Return the (X, Y) coordinate for the center point of the cell that contains the specified text.  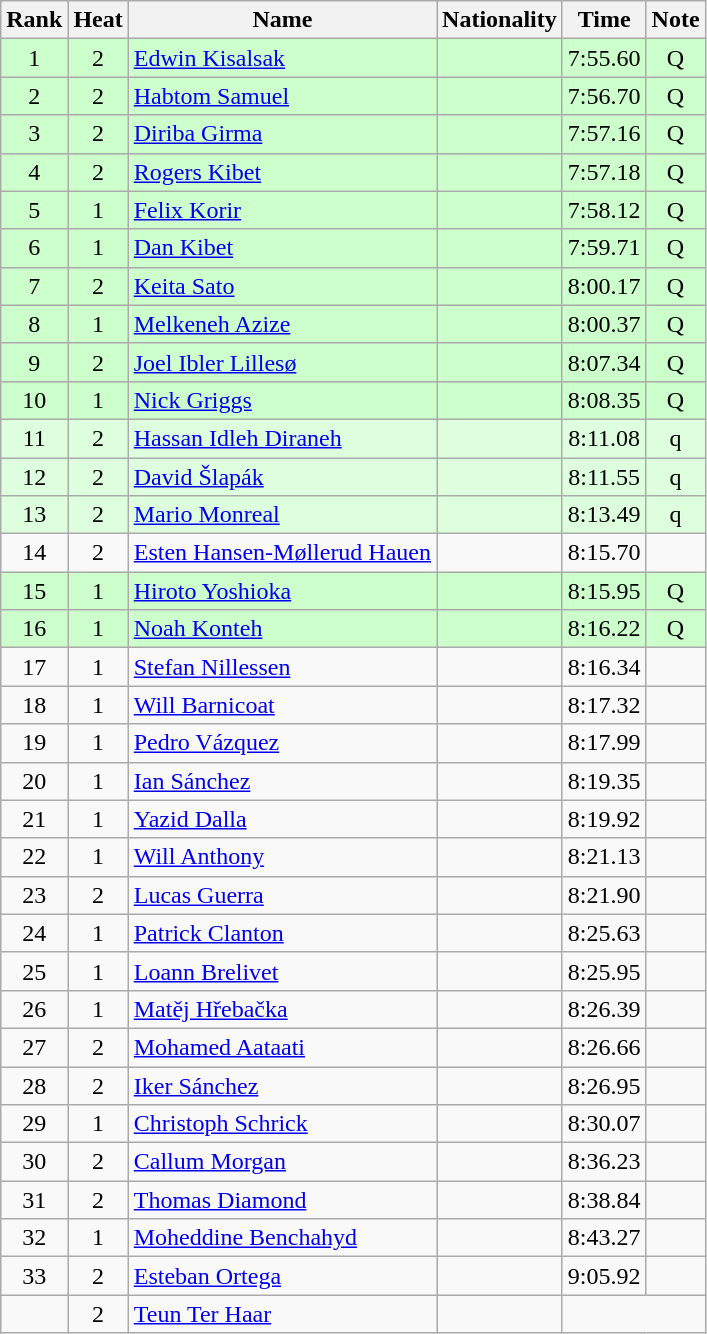
8:26.66 (604, 1047)
8:15.70 (604, 553)
24 (34, 933)
3 (34, 134)
33 (34, 1276)
13 (34, 515)
Yazid Dalla (282, 819)
16 (34, 629)
17 (34, 667)
21 (34, 819)
8:11.55 (604, 477)
8:38.84 (604, 1200)
Rogers Kibet (282, 172)
9:05.92 (604, 1276)
7 (34, 286)
Pedro Vázquez (282, 743)
Nick Griggs (282, 400)
28 (34, 1085)
11 (34, 438)
22 (34, 857)
Loann Brelivet (282, 971)
8:08.35 (604, 400)
Heat (98, 20)
Habtom Samuel (282, 96)
10 (34, 400)
Ian Sánchez (282, 781)
Thomas Diamond (282, 1200)
Matěj Hřebačka (282, 1009)
Hassan Idleh Diraneh (282, 438)
Joel Ibler Lillesø (282, 362)
Esteban Ortega (282, 1276)
8:15.95 (604, 591)
Name (282, 20)
8:11.08 (604, 438)
Will Anthony (282, 857)
Stefan Nillessen (282, 667)
8:07.34 (604, 362)
8:26.39 (604, 1009)
Patrick Clanton (282, 933)
26 (34, 1009)
8:19.35 (604, 781)
Nationality (500, 20)
7:57.16 (604, 134)
David Šlapák (282, 477)
Christoph Schrick (282, 1124)
8:13.49 (604, 515)
8:16.34 (604, 667)
8:25.95 (604, 971)
Dan Kibet (282, 248)
Will Barnicoat (282, 705)
Diriba Girma (282, 134)
4 (34, 172)
27 (34, 1047)
6 (34, 248)
5 (34, 210)
7:55.60 (604, 58)
Melkeneh Azize (282, 324)
Felix Korir (282, 210)
Iker Sánchez (282, 1085)
14 (34, 553)
8:17.32 (604, 705)
Rank (34, 20)
9 (34, 362)
Lucas Guerra (282, 895)
20 (34, 781)
Callum Morgan (282, 1162)
8:17.99 (604, 743)
8:25.63 (604, 933)
Hiroto Yoshioka (282, 591)
8:00.37 (604, 324)
8:21.13 (604, 857)
Mario Monreal (282, 515)
25 (34, 971)
12 (34, 477)
Noah Konteh (282, 629)
30 (34, 1162)
8:43.27 (604, 1238)
15 (34, 591)
18 (34, 705)
Note (676, 20)
8:00.17 (604, 286)
8:30.07 (604, 1124)
Moheddine Benchahyd (282, 1238)
Mohamed Aataati (282, 1047)
Teun Ter Haar (282, 1314)
Time (604, 20)
8:26.95 (604, 1085)
19 (34, 743)
7:58.12 (604, 210)
8:19.92 (604, 819)
Edwin Kisalsak (282, 58)
7:59.71 (604, 248)
8 (34, 324)
29 (34, 1124)
Keita Sato (282, 286)
8:16.22 (604, 629)
8:36.23 (604, 1162)
8:21.90 (604, 895)
Esten Hansen-Møllerud Hauen (282, 553)
7:57.18 (604, 172)
23 (34, 895)
32 (34, 1238)
7:56.70 (604, 96)
31 (34, 1200)
